Determine the (X, Y) coordinate at the center of the cell enclosing the given text.  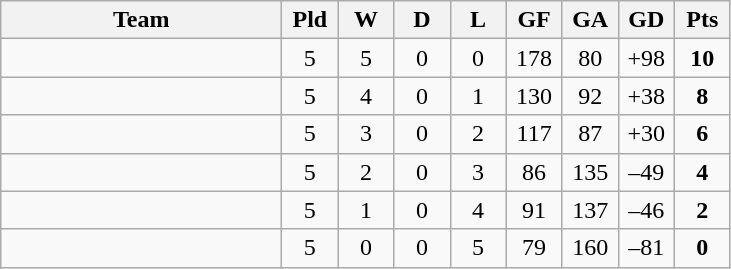
D (422, 20)
8 (702, 96)
Pts (702, 20)
W (366, 20)
10 (702, 58)
178 (534, 58)
–49 (646, 172)
Team (142, 20)
GA (590, 20)
79 (534, 248)
6 (702, 134)
87 (590, 134)
91 (534, 210)
GD (646, 20)
Pld (310, 20)
+30 (646, 134)
+98 (646, 58)
117 (534, 134)
–81 (646, 248)
130 (534, 96)
160 (590, 248)
137 (590, 210)
80 (590, 58)
L (478, 20)
+38 (646, 96)
135 (590, 172)
GF (534, 20)
92 (590, 96)
–46 (646, 210)
86 (534, 172)
